Find where the given text appears and provide that cell's center as [X, Y] coordinate. 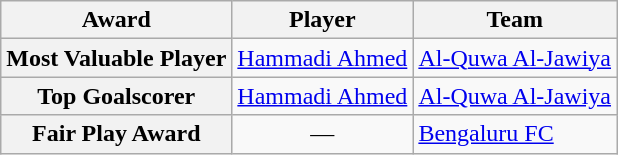
Fair Play Award [116, 134]
Player [322, 20]
Bengaluru FC [515, 134]
Most Valuable Player [116, 58]
Award [116, 20]
— [322, 134]
Team [515, 20]
Top Goalscorer [116, 96]
